Return the [x, y] coordinate for the center point of the cell that contains the specified text.  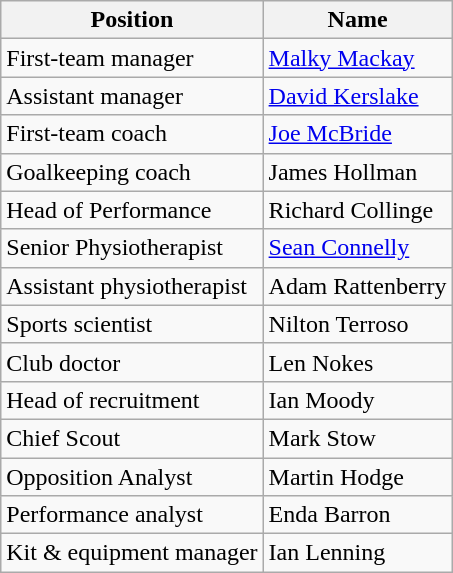
Senior Physiotherapist [132, 248]
Name [358, 20]
Mark Stow [358, 438]
Kit & equipment manager [132, 553]
Nilton Terroso [358, 324]
Club doctor [132, 362]
Goalkeeping coach [132, 172]
Assistant physiotherapist [132, 286]
Malky Mackay [358, 58]
Ian Lenning [358, 553]
Head of recruitment [132, 400]
Richard Collinge [358, 210]
Head of Performance [132, 210]
Ian Moody [358, 400]
Adam Rattenberry [358, 286]
Martin Hodge [358, 477]
James Hollman [358, 172]
First-team coach [132, 134]
Joe McBride [358, 134]
Len Nokes [358, 362]
Opposition Analyst [132, 477]
First-team manager [132, 58]
Performance analyst [132, 515]
Sean Connelly [358, 248]
Assistant manager [132, 96]
Position [132, 20]
Sports scientist [132, 324]
Enda Barron [358, 515]
Chief Scout [132, 438]
David Kerslake [358, 96]
